Find where the given text appears and provide that cell's center as [x, y] coordinate. 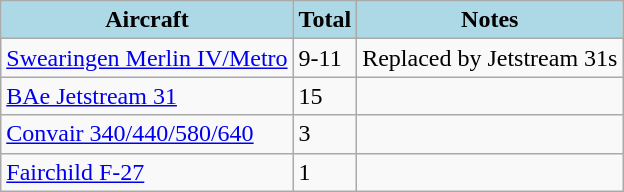
Convair 340/440/580/640 [147, 134]
BAe Jetstream 31 [147, 96]
Swearingen Merlin IV/Metro [147, 58]
Notes [490, 20]
3 [325, 134]
Total [325, 20]
Aircraft [147, 20]
Replaced by Jetstream 31s [490, 58]
Fairchild F-27 [147, 172]
9-11 [325, 58]
1 [325, 172]
15 [325, 96]
